Locate the cell with the specified text and output its [x, y] center coordinate. 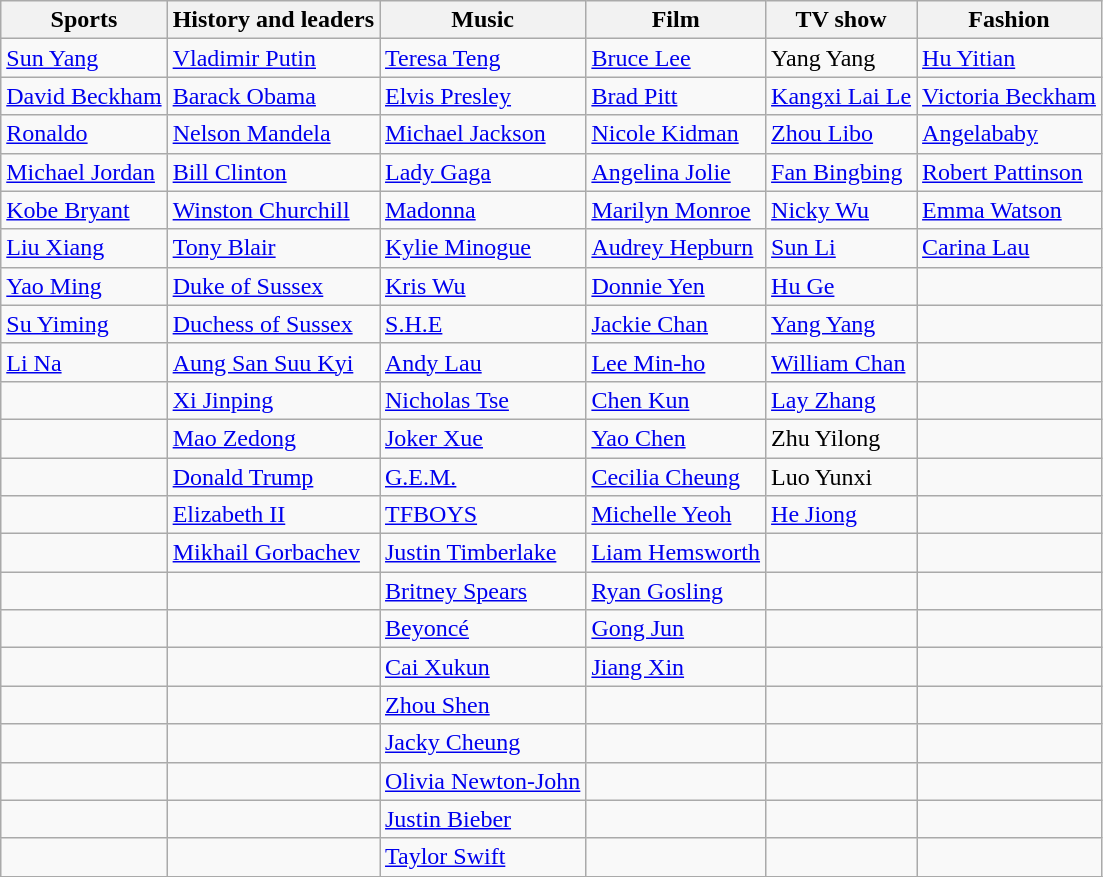
Teresa Teng [483, 58]
Vladimir Putin [273, 58]
S.H.E [483, 324]
Gong Jun [676, 629]
Lay Zhang [842, 400]
Mao Zedong [273, 438]
Li Na [84, 362]
Britney Spears [483, 591]
Tony Blair [273, 248]
Beyoncé [483, 629]
G.E.M. [483, 477]
Victoria Beckham [1010, 96]
Ryan Gosling [676, 591]
Michelle Yeoh [676, 515]
Michael Jackson [483, 134]
Fan Bingbing [842, 172]
Bruce Lee [676, 58]
Nicky Wu [842, 210]
Nelson Mandela [273, 134]
Winston Churchill [273, 210]
Kangxi Lai Le [842, 96]
Zhu Yilong [842, 438]
Fashion [1010, 20]
Emma Watson [1010, 210]
Nicholas Tse [483, 400]
Angelina Jolie [676, 172]
TFBOYS [483, 515]
Duke of Sussex [273, 286]
Marilyn Monroe [676, 210]
Justin Timberlake [483, 553]
William Chan [842, 362]
Kris Wu [483, 286]
Joker Xue [483, 438]
Kobe Bryant [84, 210]
Ronaldo [84, 134]
TV show [842, 20]
Aung San Suu Kyi [273, 362]
Yao Chen [676, 438]
Nicole Kidman [676, 134]
Liam Hemsworth [676, 553]
Lee Min-ho [676, 362]
Michael Jordan [84, 172]
Zhou Libo [842, 134]
Andy Lau [483, 362]
Lady Gaga [483, 172]
Jiang Xin [676, 667]
History and leaders [273, 20]
Film [676, 20]
Hu Yitian [1010, 58]
Carina Lau [1010, 248]
Jacky Cheung [483, 743]
Donnie Yen [676, 286]
Hu Ge [842, 286]
Sports [84, 20]
Audrey Hepburn [676, 248]
Sun Yang [84, 58]
Cecilia Cheung [676, 477]
Xi Jinping [273, 400]
Su Yiming [84, 324]
Sun Li [842, 248]
Mikhail Gorbachev [273, 553]
Bill Clinton [273, 172]
Donald Trump [273, 477]
Kylie Minogue [483, 248]
Jackie Chan [676, 324]
Elvis Presley [483, 96]
Yao Ming [84, 286]
Duchess of Sussex [273, 324]
Justin Bieber [483, 819]
Chen Kun [676, 400]
Olivia Newton-John [483, 781]
David Beckham [84, 96]
Cai Xukun [483, 667]
Brad Pitt [676, 96]
Zhou Shen [483, 705]
Angelababy [1010, 134]
Robert Pattinson [1010, 172]
Music [483, 20]
Taylor Swift [483, 857]
Barack Obama [273, 96]
Liu Xiang [84, 248]
He Jiong [842, 515]
Luo Yunxi [842, 477]
Elizabeth II [273, 515]
Madonna [483, 210]
